Pinpoint the cell where the given text exists, returning its (x, y) midpoint coordinate. 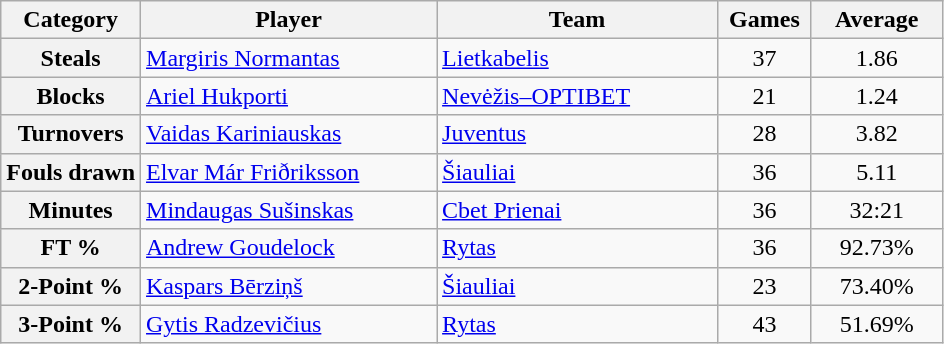
2-Point % (71, 286)
Fouls drawn (71, 172)
Team (578, 20)
Lietkabelis (578, 58)
23 (765, 286)
Turnovers (71, 134)
Category (71, 20)
Player (289, 20)
Andrew Goudelock (289, 248)
37 (765, 58)
Average (876, 20)
Steals (71, 58)
Blocks (71, 96)
28 (765, 134)
3.82 (876, 134)
Games (765, 20)
Ariel Hukporti (289, 96)
FT % (71, 248)
1.24 (876, 96)
73.40% (876, 286)
Margiris Normantas (289, 58)
51.69% (876, 324)
Mindaugas Sušinskas (289, 210)
1.86 (876, 58)
Gytis Radzevičius (289, 324)
Nevėžis–OPTIBET (578, 96)
Kaspars Bērziņš (289, 286)
92.73% (876, 248)
Elvar Már Friðriksson (289, 172)
3-Point % (71, 324)
5.11 (876, 172)
Vaidas Kariniauskas (289, 134)
Cbet Prienai (578, 210)
43 (765, 324)
Minutes (71, 210)
32:21 (876, 210)
21 (765, 96)
Juventus (578, 134)
